Return [x, y] of the center of cell containing provided text 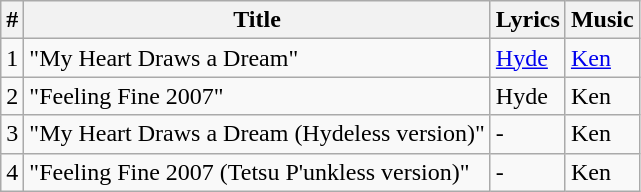
"Feeling Fine 2007 (Tetsu P'unkless version)" [258, 172]
2 [12, 96]
# [12, 20]
"My Heart Draws a Dream" [258, 58]
1 [12, 58]
"Feeling Fine 2007" [258, 96]
Lyrics [528, 20]
3 [12, 134]
Music [602, 20]
"My Heart Draws a Dream (Hydeless version)" [258, 134]
Title [258, 20]
4 [12, 172]
